Scan for the cell matching the given text and deliver its (x, y) coordinate at center. 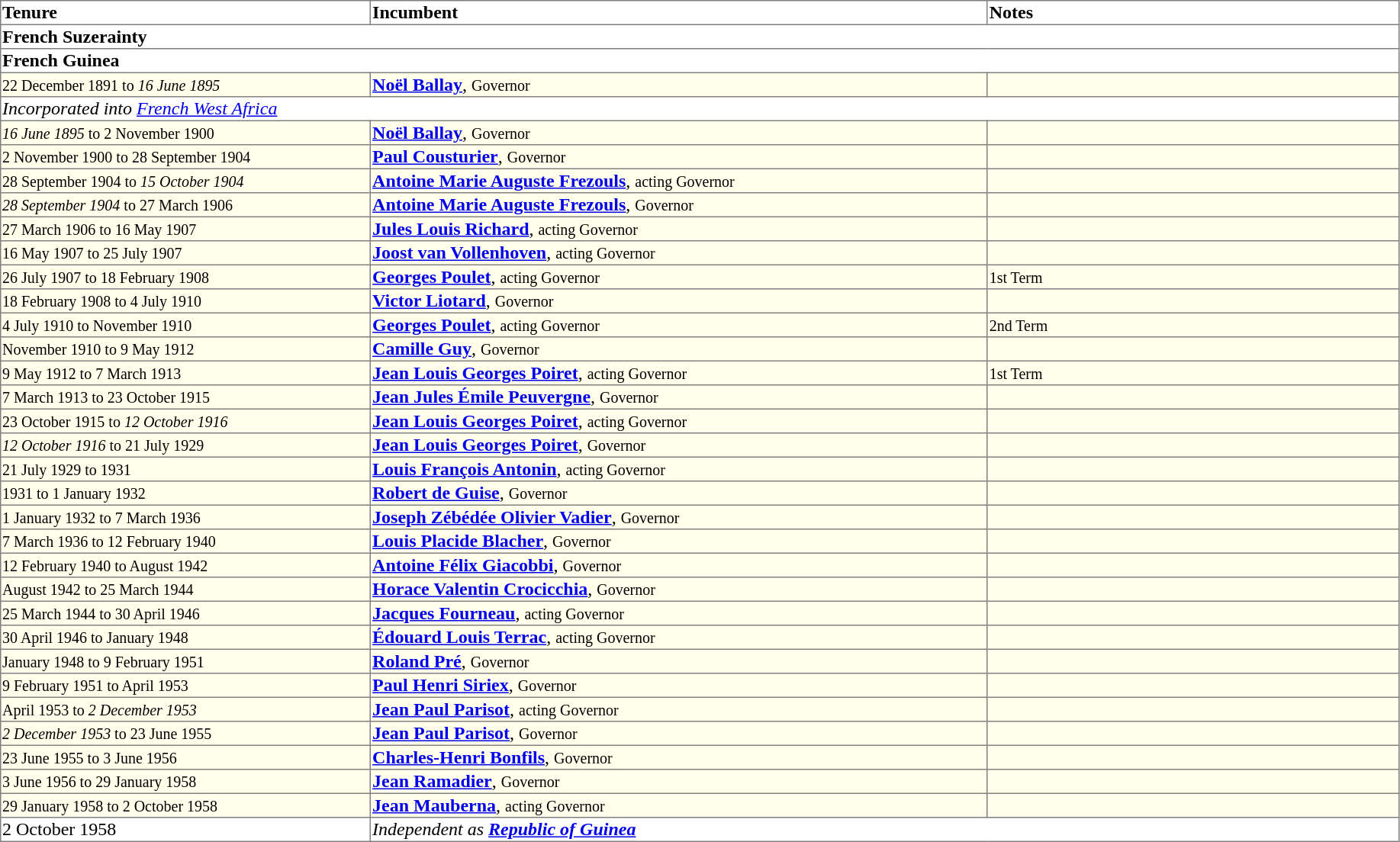
Jean Mauberna, acting Governor (679, 805)
Jacques Fourneau, acting Governor (679, 613)
2 November 1900 to 28 September 1904 (186, 157)
Jean Louis Georges Poiret, Governor (679, 445)
2 October 1958 (186, 830)
Antoine Marie Auguste Frezouls, Governor (679, 205)
1931 to 1 January 1932 (186, 493)
Louis Placide Blacher, Governor (679, 542)
23 October 1915 to 12 October 1916 (186, 421)
Victor Liotard, Governor (679, 301)
Jean Ramadier, Governor (679, 782)
18 February 1908 to 4 July 1910 (186, 301)
Jean Paul Parisot, acting Governor (679, 709)
28 September 1904 to 27 March 1906 (186, 205)
29 January 1958 to 2 October 1958 (186, 805)
16 May 1907 to 25 July 1907 (186, 253)
7 March 1936 to 12 February 1940 (186, 542)
Charles-Henri Bonfils, Governor (679, 757)
4 July 1910 to November 1910 (186, 325)
Independent as Republic of Guinea (885, 830)
Roland Pré, Governor (679, 661)
Paul Henri Siriex, Governor (679, 686)
French Suzerainty (700, 37)
Notes (1193, 13)
28 September 1904 to 15 October 1904 (186, 181)
2nd Term (1193, 325)
Camille Guy, Governor (679, 349)
21 July 1929 to 1931 (186, 469)
April 1953 to 2 December 1953 (186, 709)
26 July 1907 to 18 February 1908 (186, 277)
27 March 1906 to 16 May 1907 (186, 229)
3 June 1956 to 29 January 1958 (186, 782)
Antoine Marie Auguste Frezouls, acting Governor (679, 181)
French Guinea (700, 61)
22 December 1891 to 16 June 1895 (186, 85)
30 April 1946 to January 1948 (186, 638)
Jean Jules Émile Peuvergne, Governor (679, 397)
16 June 1895 to 2 November 1900 (186, 133)
Édouard Louis Terrac, acting Governor (679, 638)
January 1948 to 9 February 1951 (186, 661)
August 1942 to 25 March 1944 (186, 590)
Joseph Zébédée Olivier Vadier, Governor (679, 517)
Incorporated into French West Africa (700, 109)
7 March 1913 to 23 October 1915 (186, 397)
9 February 1951 to April 1953 (186, 686)
Robert de Guise, Governor (679, 493)
Jean Paul Parisot, Governor (679, 734)
9 May 1912 to 7 March 1913 (186, 373)
Joost van Vollenhoven, acting Governor (679, 253)
1 January 1932 to 7 March 1936 (186, 517)
Horace Valentin Crocicchia, Governor (679, 590)
November 1910 to 9 May 1912 (186, 349)
Paul Cousturier, Governor (679, 157)
12 February 1940 to August 1942 (186, 565)
Antoine Félix Giacobbi, Governor (679, 565)
25 March 1944 to 30 April 1946 (186, 613)
Tenure (186, 13)
Incumbent (679, 13)
2 December 1953 to 23 June 1955 (186, 734)
Louis François Antonin, acting Governor (679, 469)
23 June 1955 to 3 June 1956 (186, 757)
Jules Louis Richard, acting Governor (679, 229)
12 October 1916 to 21 July 1929 (186, 445)
